From the cell containing the given text, extract its center point as (X, Y) coordinate. 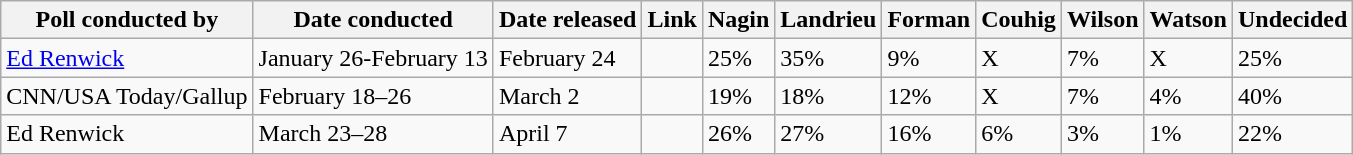
CNN/USA Today/Gallup (127, 96)
18% (828, 96)
February 18–26 (373, 96)
27% (828, 134)
40% (1292, 96)
Watson (1188, 20)
March 2 (568, 96)
Date released (568, 20)
Date conducted (373, 20)
1% (1188, 134)
Forman (929, 20)
Nagin (738, 20)
April 7 (568, 134)
16% (929, 134)
Couhig (1019, 20)
February 24 (568, 58)
22% (1292, 134)
19% (738, 96)
Landrieu (828, 20)
Wilson (1102, 20)
March 23–28 (373, 134)
12% (929, 96)
Poll conducted by (127, 20)
26% (738, 134)
35% (828, 58)
Link (672, 20)
6% (1019, 134)
9% (929, 58)
Undecided (1292, 20)
January 26-February 13 (373, 58)
3% (1102, 134)
4% (1188, 96)
